Detect which cell encompasses the target text, then output its (X, Y) center coordinate. 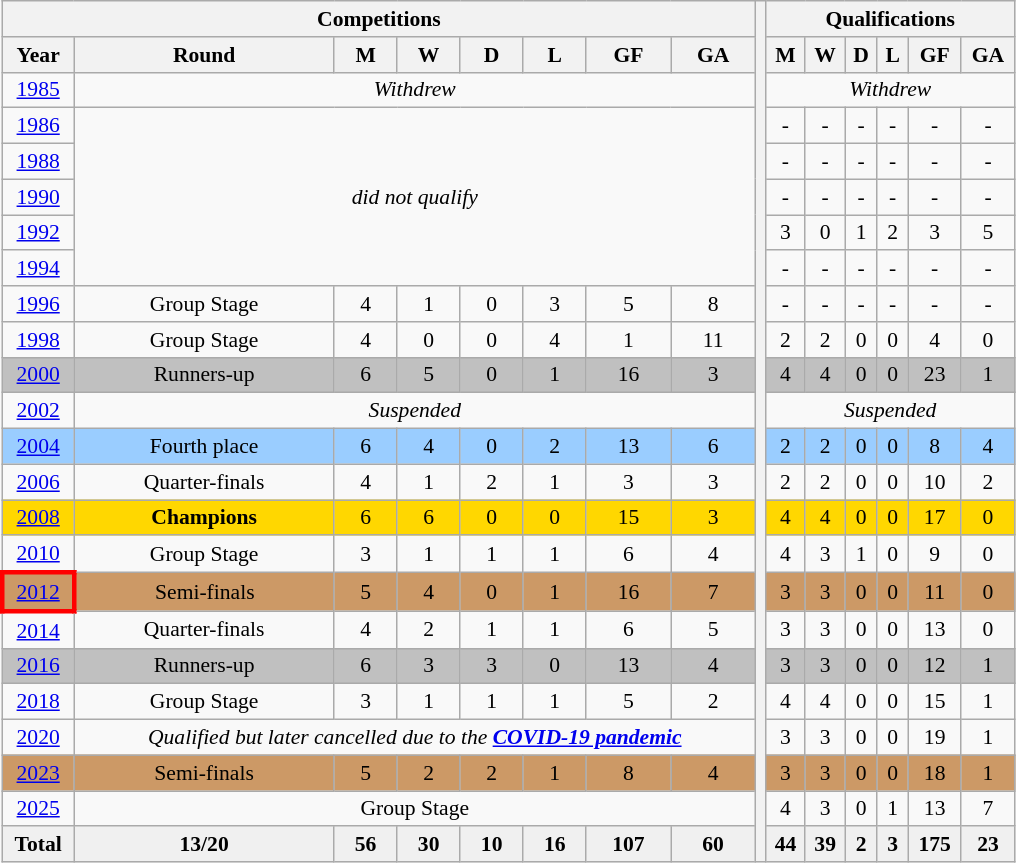
Qualified but later cancelled due to the COVID-19 pandemic (414, 738)
18 (934, 773)
Round (204, 55)
2025 (38, 809)
13/20 (204, 845)
2002 (38, 411)
1994 (38, 269)
Fourth place (204, 447)
1986 (38, 126)
2016 (38, 666)
Competitions (378, 19)
1998 (38, 340)
2018 (38, 702)
30 (428, 845)
2000 (38, 375)
2006 (38, 482)
Year (38, 55)
60 (714, 845)
2008 (38, 518)
17 (934, 518)
175 (934, 845)
9 (934, 554)
2023 (38, 773)
Champions (204, 518)
1990 (38, 197)
Qualifications (890, 19)
56 (366, 845)
107 (628, 845)
1985 (38, 90)
2020 (38, 738)
39 (825, 845)
2014 (38, 630)
1996 (38, 304)
1992 (38, 233)
2004 (38, 447)
44 (786, 845)
did not qualify (414, 197)
2012 (38, 592)
2010 (38, 554)
1988 (38, 162)
12 (934, 666)
Total (38, 845)
19 (934, 738)
